Detect which cell encompasses the target text, then output its [x, y] center coordinate. 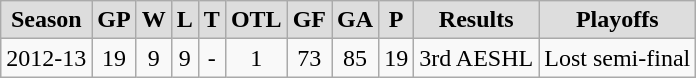
1 [256, 58]
2012-13 [46, 58]
GP [114, 20]
73 [309, 58]
W [154, 20]
L [184, 20]
GF [309, 20]
- [212, 58]
GA [356, 20]
3rd AESHL [476, 58]
OTL [256, 20]
Playoffs [618, 20]
Season [46, 20]
85 [356, 58]
P [396, 20]
Results [476, 20]
T [212, 20]
Lost semi-final [618, 58]
